Determine the (X, Y) coordinate at the center of the cell enclosing the given text.  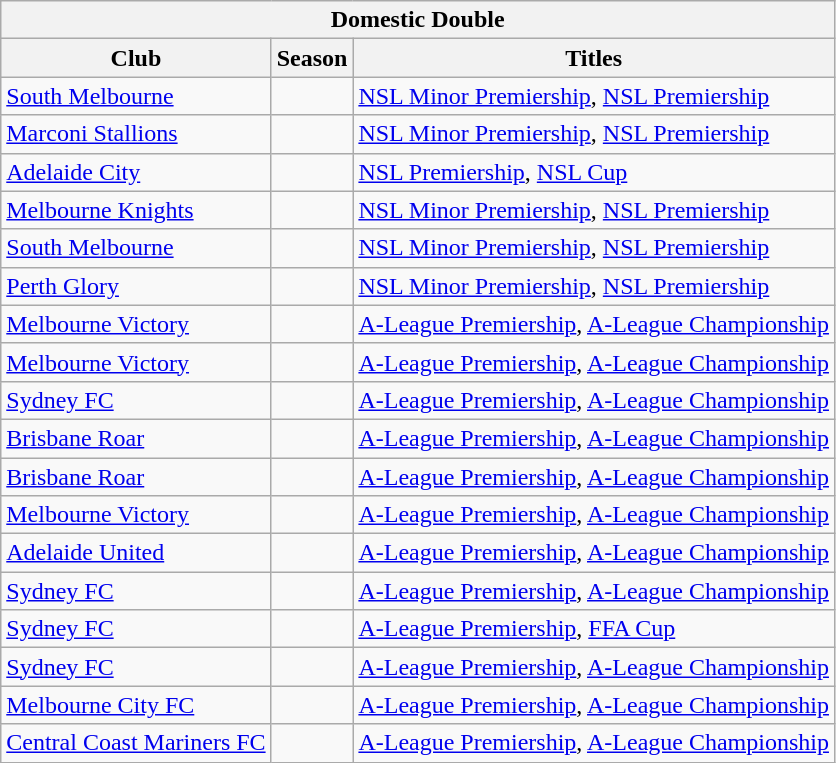
Melbourne Knights (136, 210)
Club (136, 58)
NSL Premiership, NSL Cup (594, 172)
A-League Premiership, FFA Cup (594, 629)
Adelaide City (136, 172)
Melbourne City FC (136, 705)
Domestic Double (418, 20)
Perth Glory (136, 286)
Central Coast Mariners FC (136, 743)
Marconi Stallions (136, 134)
Adelaide United (136, 553)
Titles (594, 58)
Season (312, 58)
